Extract the [x, y] coordinate from the center of the cell holding the provided text.  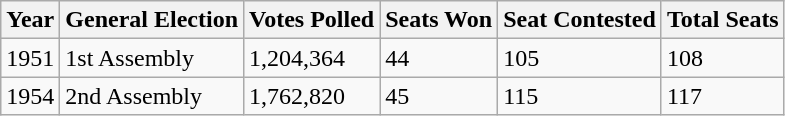
1,204,364 [312, 58]
Seats Won [439, 20]
1st Assembly [152, 58]
44 [439, 58]
Year [30, 20]
108 [722, 58]
105 [580, 58]
Votes Polled [312, 20]
Seat Contested [580, 20]
Total Seats [722, 20]
2nd Assembly [152, 96]
1951 [30, 58]
115 [580, 96]
45 [439, 96]
117 [722, 96]
General Election [152, 20]
1,762,820 [312, 96]
1954 [30, 96]
